Return the (x, y) coordinate for the center point of the cell that contains the specified text.  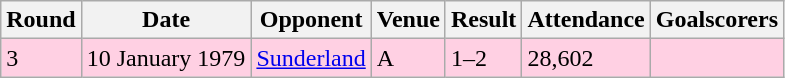
Opponent (311, 20)
Result (483, 20)
Round (41, 20)
3 (41, 58)
Date (166, 20)
10 January 1979 (166, 58)
1–2 (483, 58)
28,602 (586, 58)
A (408, 58)
Attendance (586, 20)
Sunderland (311, 58)
Goalscorers (716, 20)
Venue (408, 20)
